From the cell containing the given text, extract its center point as [x, y] coordinate. 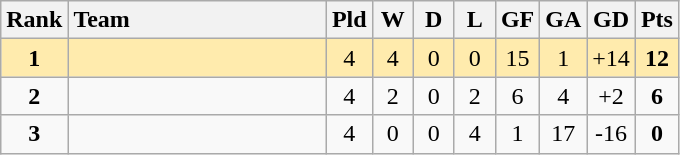
GA [564, 20]
D [434, 20]
-16 [612, 134]
15 [517, 58]
Pld [349, 20]
GD [612, 20]
+2 [612, 96]
W [392, 20]
GF [517, 20]
Rank [34, 20]
L [474, 20]
+14 [612, 58]
17 [564, 134]
Pts [656, 20]
Team [198, 20]
12 [656, 58]
3 [34, 134]
